Output the [x, y] coordinate of the center of the cell containing the given text.  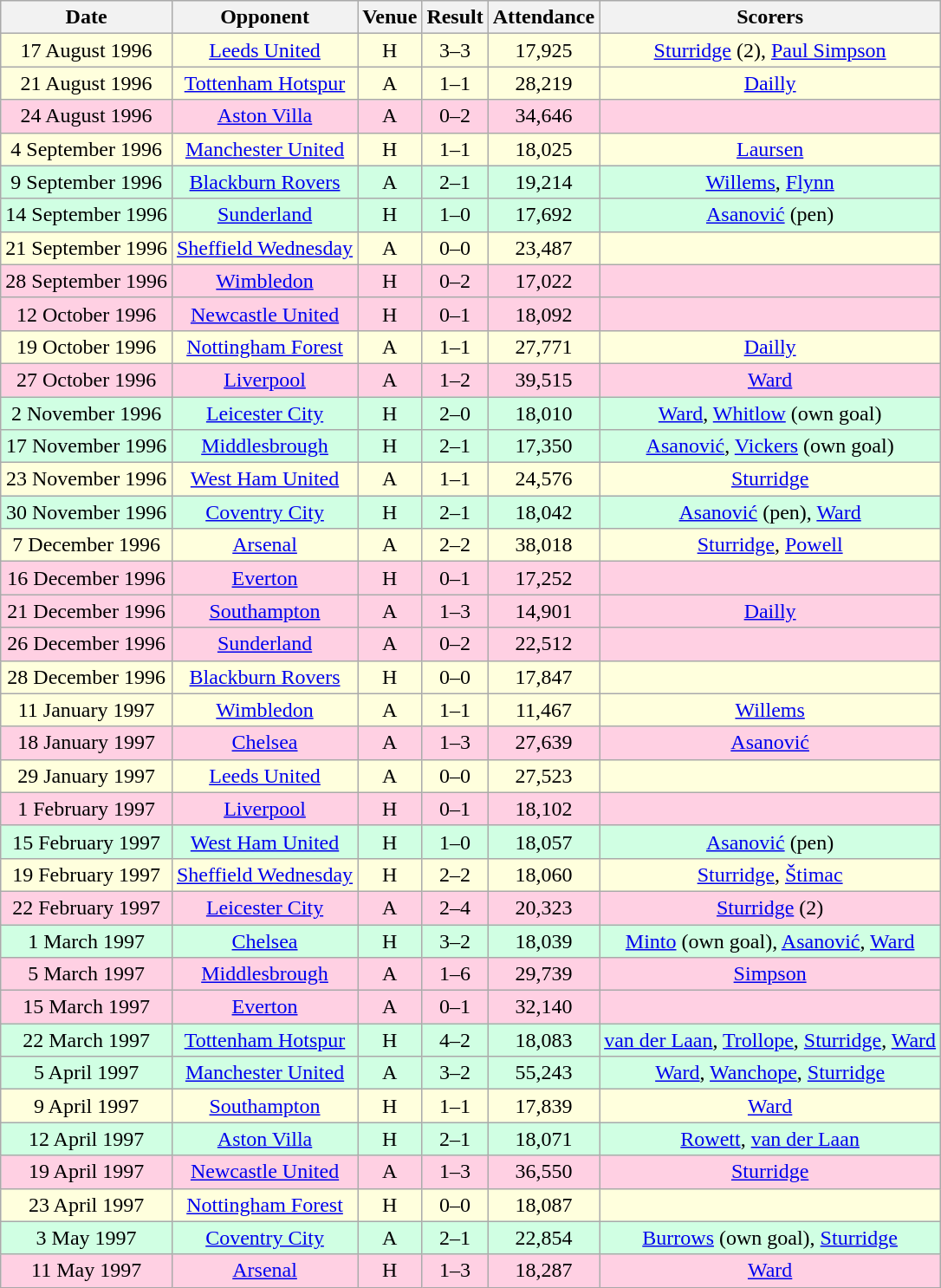
2–0 [455, 413]
9 September 1996 [87, 182]
18,102 [543, 809]
39,515 [543, 380]
Burrows (own goal), Sturridge [770, 1238]
18,083 [543, 1040]
Laursen [770, 149]
23 April 1997 [87, 1205]
24,576 [543, 479]
30 November 1996 [87, 512]
van der Laan, Trollope, Sturridge, Ward [770, 1040]
7 December 1996 [87, 545]
12 April 1997 [87, 1139]
38,018 [543, 545]
Sturridge, Powell [770, 545]
1–2 [455, 380]
19 April 1997 [87, 1172]
11,467 [543, 710]
22,512 [543, 644]
11 January 1997 [87, 710]
18,087 [543, 1205]
Sturridge (2) [770, 907]
Date [87, 17]
14,901 [543, 611]
55,243 [543, 1073]
29 January 1997 [87, 776]
3–3 [455, 50]
2–4 [455, 907]
22 February 1997 [87, 907]
19,214 [543, 182]
15 March 1997 [87, 1007]
18 January 1997 [87, 743]
23,487 [543, 248]
28,219 [543, 83]
18,039 [543, 940]
21 August 1996 [87, 83]
36,550 [543, 1172]
18,010 [543, 413]
Result [455, 17]
28 September 1996 [87, 281]
21 September 1996 [87, 248]
28 December 1996 [87, 677]
18,057 [543, 842]
24 August 1996 [87, 116]
34,646 [543, 116]
17,252 [543, 578]
Simpson [770, 974]
18,060 [543, 875]
19 February 1997 [87, 875]
18,071 [543, 1139]
22,854 [543, 1238]
32,140 [543, 1007]
17,692 [543, 215]
18,025 [543, 149]
20,323 [543, 907]
Venue [390, 17]
Asanović (pen), Ward [770, 512]
5 April 1997 [87, 1073]
18,287 [543, 1271]
26 December 1996 [87, 644]
17,925 [543, 50]
9 April 1997 [87, 1106]
29,739 [543, 974]
Asanović, Vickers (own goal) [770, 446]
Sturridge, Štimac [770, 875]
3 May 1997 [87, 1238]
19 October 1996 [87, 347]
Opponent [264, 17]
Willems [770, 710]
4 September 1996 [87, 149]
27,639 [543, 743]
12 October 1996 [87, 314]
Scorers [770, 17]
27,523 [543, 776]
18,042 [543, 512]
17,847 [543, 677]
Willems, Flynn [770, 182]
11 May 1997 [87, 1271]
21 December 1996 [87, 611]
18,092 [543, 314]
27 October 1996 [87, 380]
Attendance [543, 17]
15 February 1997 [87, 842]
17,022 [543, 281]
1–6 [455, 974]
Asanović [770, 743]
23 November 1996 [87, 479]
17,350 [543, 446]
22 March 1997 [87, 1040]
Sturridge (2), Paul Simpson [770, 50]
Minto (own goal), Asanović, Ward [770, 940]
Ward, Wanchope, Sturridge [770, 1073]
Rowett, van der Laan [770, 1139]
5 March 1997 [87, 974]
1 March 1997 [87, 940]
14 September 1996 [87, 215]
4–2 [455, 1040]
1 February 1997 [87, 809]
16 December 1996 [87, 578]
17,839 [543, 1106]
Ward, Whitlow (own goal) [770, 413]
17 August 1996 [87, 50]
27,771 [543, 347]
17 November 1996 [87, 446]
2 November 1996 [87, 413]
